Locate the cell with the specified text and output its (X, Y) center coordinate. 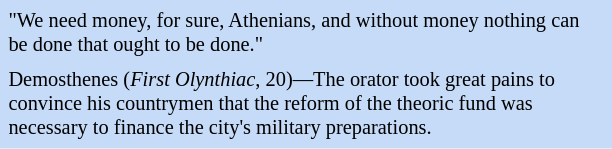
"We need money, for sure, Athenians, and without money nothing can be done that ought to be done." (306, 34)
